Capture the cell that displays the provided text and extract its (X, Y) central coordinate. 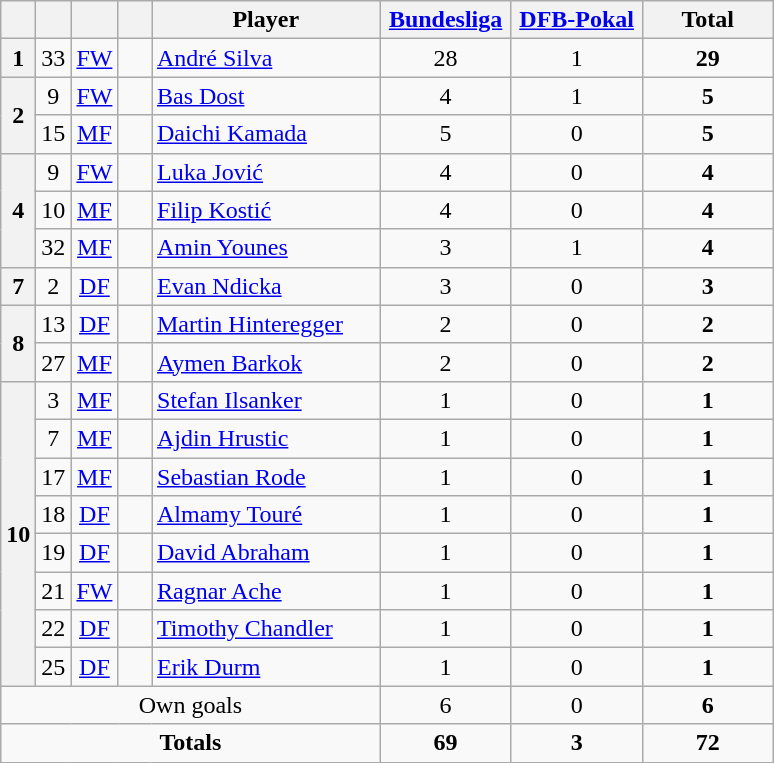
Daichi Kamada (266, 134)
Bundesliga (446, 20)
28 (446, 58)
27 (54, 362)
19 (54, 553)
Total (708, 20)
David Abraham (266, 553)
21 (54, 591)
29 (708, 58)
Stefan Ilsanker (266, 400)
32 (54, 248)
69 (446, 743)
Martin Hinteregger (266, 324)
Timothy Chandler (266, 629)
33 (54, 58)
Aymen Barkok (266, 362)
Sebastian Rode (266, 477)
72 (708, 743)
Erik Durm (266, 667)
13 (54, 324)
Own goals (190, 705)
22 (54, 629)
Bas Dost (266, 96)
Evan Ndicka (266, 286)
André Silva (266, 58)
Amin Younes (266, 248)
Almamy Touré (266, 515)
17 (54, 477)
DFB-Pokal (576, 20)
Luka Jović (266, 172)
25 (54, 667)
Filip Kostić (266, 210)
Ajdin Hrustic (266, 438)
Totals (190, 743)
18 (54, 515)
8 (18, 343)
Player (266, 20)
Ragnar Ache (266, 591)
15 (54, 134)
